Find where the given text appears and provide that cell's center as (X, Y) coordinate. 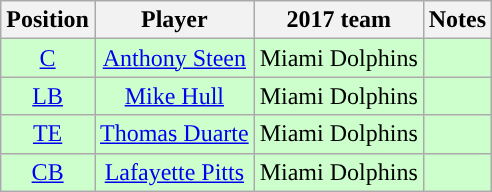
Position (48, 20)
2017 team (338, 20)
Player (174, 20)
CB (48, 172)
Anthony Steen (174, 58)
TE (48, 134)
C (48, 58)
Lafayette Pitts (174, 172)
Mike Hull (174, 96)
Thomas Duarte (174, 134)
LB (48, 96)
Notes (457, 20)
